Provide the [x, y] coordinate of the cell's center where the given text is located.  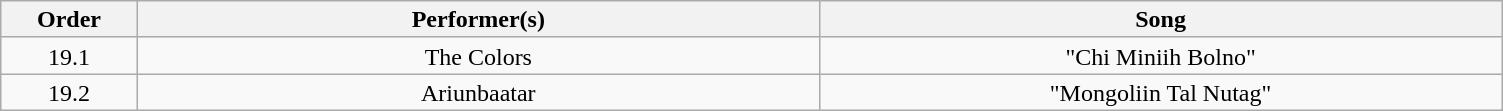
19.2 [69, 92]
Song [1160, 20]
Performer(s) [478, 20]
"Chi Miniih Bolno" [1160, 56]
19.1 [69, 56]
Order [69, 20]
The Colors [478, 56]
Ariunbaatar [478, 92]
"Mongoliin Tal Nutag" [1160, 92]
